Locate the cell with the specified text and output its (x, y) center coordinate. 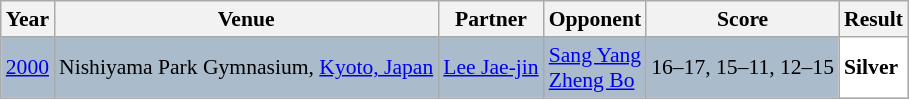
Silver (874, 68)
Lee Jae-jin (490, 68)
Opponent (596, 19)
Result (874, 19)
Venue (246, 19)
Nishiyama Park Gymnasium, Kyoto, Japan (246, 68)
Score (742, 19)
Year (28, 19)
2000 (28, 68)
16–17, 15–11, 12–15 (742, 68)
Sang Yang Zheng Bo (596, 68)
Partner (490, 19)
